Return [X, Y] of the center of cell containing provided text 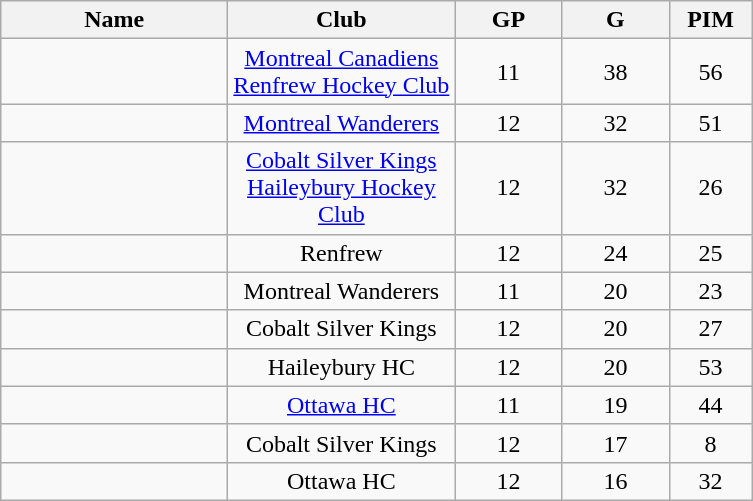
Club [342, 20]
23 [710, 291]
26 [710, 188]
Montreal CanadiensRenfrew Hockey Club [342, 72]
G [616, 20]
17 [616, 443]
Haileybury HC [342, 367]
56 [710, 72]
Name [114, 20]
44 [710, 405]
25 [710, 253]
Renfrew [342, 253]
19 [616, 405]
Cobalt Silver KingsHaileybury Hockey Club [342, 188]
24 [616, 253]
GP [508, 20]
53 [710, 367]
38 [616, 72]
27 [710, 329]
16 [616, 481]
PIM [710, 20]
51 [710, 123]
8 [710, 443]
